Identify which cell holds the provided text, then report its (X, Y) central coordinate. 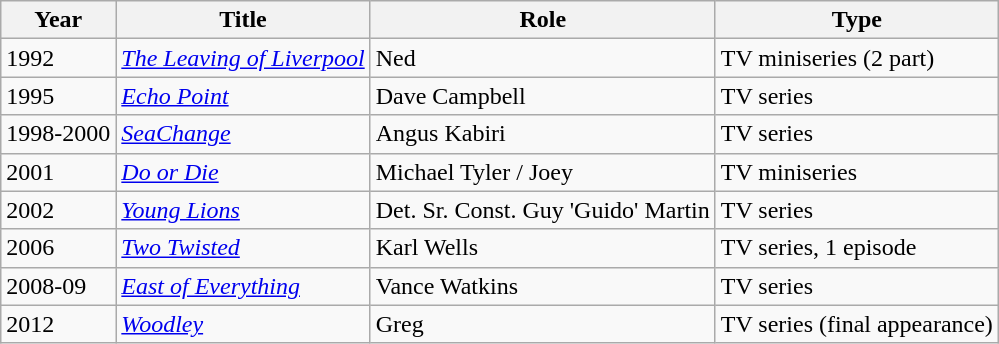
2008-09 (58, 286)
TV series, 1 episode (856, 248)
Karl Wells (542, 248)
Michael Tyler / Joey (542, 172)
Title (243, 20)
The Leaving of Liverpool (243, 58)
1995 (58, 96)
Ned (542, 58)
Woodley (243, 324)
TV miniseries (856, 172)
Two Twisted (243, 248)
TV series (final appearance) (856, 324)
Year (58, 20)
Type (856, 20)
2001 (58, 172)
Greg (542, 324)
1992 (58, 58)
TV miniseries (2 part) (856, 58)
Det. Sr. Const. Guy 'Guido' Martin (542, 210)
SeaChange (243, 134)
Do or Die (243, 172)
Vance Watkins (542, 286)
Role (542, 20)
2012 (58, 324)
Dave Campbell (542, 96)
2002 (58, 210)
East of Everything (243, 286)
Young Lions (243, 210)
Angus Kabiri (542, 134)
1998-2000 (58, 134)
2006 (58, 248)
Echo Point (243, 96)
